Detect which cell encompasses the target text, then output its [X, Y] center coordinate. 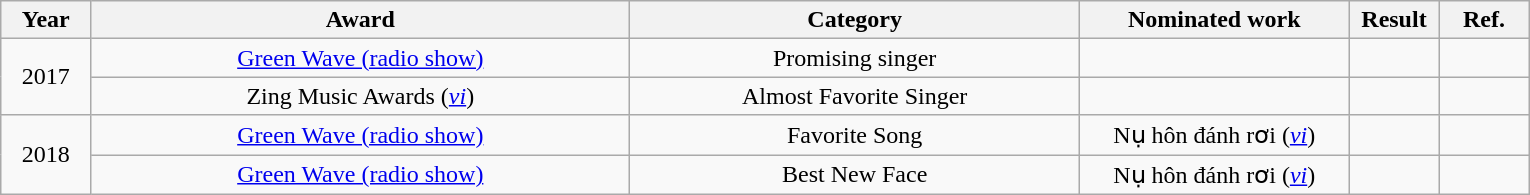
Ref. [1484, 20]
Category [854, 20]
Zing Music Awards (vi) [360, 96]
Nominated work [1214, 20]
Award [360, 20]
Almost Favorite Singer [854, 96]
Result [1394, 20]
Year [46, 20]
Best New Face [854, 174]
Promising singer [854, 58]
2017 [46, 77]
Favorite Song [854, 135]
2018 [46, 154]
